Locate the cell with the specified text and output its (X, Y) center coordinate. 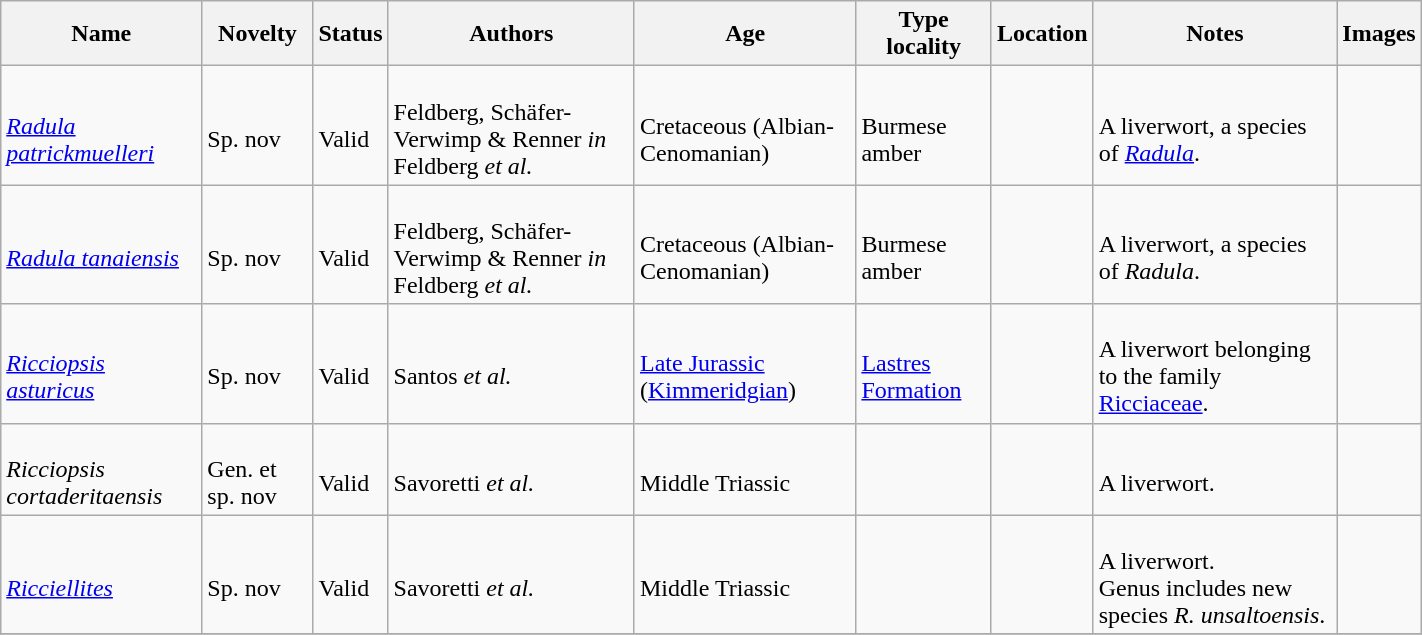
Ricciopsis asturicus (102, 364)
Notes (1215, 34)
A liverwort belonging to the family Ricciaceae. (1215, 364)
Authors (511, 34)
Radula tanaiensis (102, 244)
Type locality (924, 34)
Name (102, 34)
Ricciopsis cortaderitaensis (102, 469)
Gen. et sp. nov (258, 469)
Status (350, 34)
Images (1379, 34)
Radula patrickmuelleri (102, 126)
Location (1042, 34)
Novelty (258, 34)
Santos et al. (511, 364)
Age (744, 34)
A liverwort. Genus includes new species R. unsaltoensis. (1215, 574)
Lastres Formation (924, 364)
Ricciellites (102, 574)
Late Jurassic (Kimmeridgian) (744, 364)
A liverwort. (1215, 469)
